Pinpoint the cell where the given text exists, returning its (x, y) midpoint coordinate. 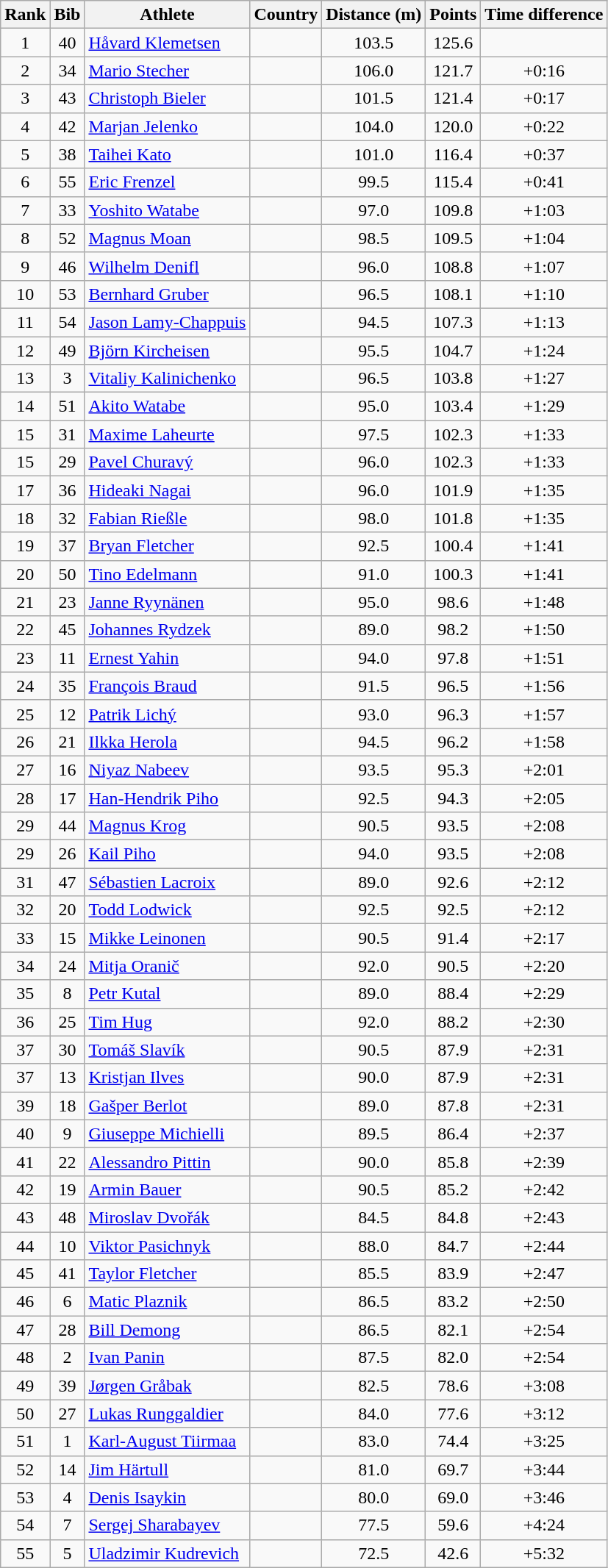
85.2 (453, 1189)
Wilhelm Denifl (168, 266)
Pavel Churavý (168, 462)
Tim Hug (168, 1022)
Hideaki Nagai (168, 490)
120.0 (453, 126)
Petr Kutal (168, 994)
Bryan Fletcher (168, 546)
101.9 (453, 490)
+2:20 (544, 966)
84.7 (453, 1246)
+0:41 (544, 182)
Points (453, 15)
Uladzimir Kudrevich (168, 1553)
72.5 (373, 1553)
Yoshito Watabe (168, 210)
59.6 (453, 1525)
94.3 (453, 798)
Viktor Pasichnyk (168, 1246)
95.3 (453, 770)
+1:48 (544, 602)
+1:56 (544, 686)
Country (286, 15)
103.4 (453, 407)
100.4 (453, 546)
Distance (m) (373, 15)
109.5 (453, 238)
+2:17 (544, 938)
+1:57 (544, 714)
92.6 (453, 882)
Rank (25, 15)
+1:50 (544, 630)
Kristjan Ilves (168, 1078)
Magnus Krog (168, 826)
30 (68, 1050)
+3:08 (544, 1386)
+0:17 (544, 99)
+1:27 (544, 379)
+1:51 (544, 658)
87.5 (373, 1358)
97.0 (373, 210)
82.0 (453, 1358)
91.4 (453, 938)
Miroslav Dvořák (168, 1217)
97.5 (373, 434)
104.7 (453, 351)
42.6 (453, 1553)
Jim Härtull (168, 1469)
Patrik Lichý (168, 714)
Ilkka Herola (168, 742)
Lukas Runggaldier (168, 1414)
+1:07 (544, 266)
Christoph Bieler (168, 99)
Björn Kircheisen (168, 351)
82.5 (373, 1386)
108.8 (453, 266)
83.0 (373, 1442)
Ernest Yahin (168, 658)
84.0 (373, 1414)
Bill Demong (168, 1330)
+2:39 (544, 1161)
101.0 (373, 154)
Jørgen Gråbak (168, 1386)
107.3 (453, 322)
98.0 (373, 518)
+3:46 (544, 1497)
121.4 (453, 99)
Janne Ryynänen (168, 602)
+1:10 (544, 294)
77.6 (453, 1414)
93.0 (373, 714)
+1:04 (544, 238)
83.2 (453, 1302)
+2:42 (544, 1189)
Vitaliy Kalinichenko (168, 379)
Sergej Sharabayev (168, 1525)
Akito Watabe (168, 407)
+0:37 (544, 154)
Sébastien Lacroix (168, 882)
+3:25 (544, 1442)
Taylor Fletcher (168, 1274)
81.0 (373, 1469)
84.8 (453, 1217)
+1:24 (544, 351)
103.8 (453, 379)
38 (68, 154)
82.1 (453, 1330)
98.6 (453, 602)
109.8 (453, 210)
95.5 (373, 351)
Time difference (544, 15)
Denis Isaykin (168, 1497)
+3:12 (544, 1414)
+2:50 (544, 1302)
88.0 (373, 1246)
97.8 (453, 658)
85.8 (453, 1161)
+1:58 (544, 742)
Bernhard Gruber (168, 294)
Karl-August Tiirmaa (168, 1442)
+1:29 (544, 407)
16 (68, 770)
100.3 (453, 574)
83.9 (453, 1274)
121.7 (453, 71)
99.5 (373, 182)
108.1 (453, 294)
104.0 (373, 126)
106.0 (373, 71)
+2:01 (544, 770)
Ivan Panin (168, 1358)
+2:05 (544, 798)
Bib (68, 15)
Gašper Berlot (168, 1106)
Giuseppe Michielli (168, 1134)
91.5 (373, 686)
98.2 (453, 630)
103.5 (373, 43)
+2:43 (544, 1217)
Kail Piho (168, 854)
Maxime Laheurte (168, 434)
Jason Lamy-Chappuis (168, 322)
Todd Lodwick (168, 910)
+2:44 (544, 1246)
+3:44 (544, 1469)
Johannes Rydzek (168, 630)
115.4 (453, 182)
98.5 (373, 238)
85.5 (373, 1274)
Mario Stecher (168, 71)
Magnus Moan (168, 238)
+2:47 (544, 1274)
+2:29 (544, 994)
Han-Hendrik Piho (168, 798)
88.2 (453, 1022)
Eric Frenzel (168, 182)
Athlete (168, 15)
+1:13 (544, 322)
88.4 (453, 994)
78.6 (453, 1386)
Fabian Rießle (168, 518)
96.2 (453, 742)
101.5 (373, 99)
91.0 (373, 574)
80.0 (373, 1497)
69.7 (453, 1469)
Armin Bauer (168, 1189)
François Braud (168, 686)
Håvard Klemetsen (168, 43)
101.8 (453, 518)
74.4 (453, 1442)
86.4 (453, 1134)
Tomáš Slavík (168, 1050)
+4:24 (544, 1525)
96.3 (453, 714)
69.0 (453, 1497)
+0:22 (544, 126)
+5:32 (544, 1553)
116.4 (453, 154)
+0:16 (544, 71)
125.6 (453, 43)
89.5 (373, 1134)
Niyaz Nabeev (168, 770)
77.5 (373, 1525)
Matic Plaznik (168, 1302)
Tino Edelmann (168, 574)
+2:30 (544, 1022)
Mitja Oranič (168, 966)
+2:37 (544, 1134)
+1:03 (544, 210)
84.5 (373, 1217)
87.8 (453, 1106)
Mikke Leinonen (168, 938)
Taihei Kato (168, 154)
Alessandro Pittin (168, 1161)
Marjan Jelenko (168, 126)
